Locate the cell with the specified text and output its [x, y] center coordinate. 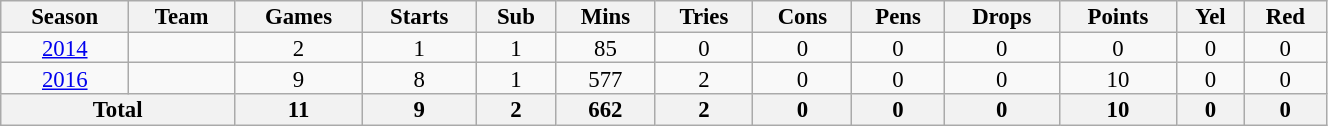
Games [299, 16]
8 [420, 78]
Drops [1002, 16]
Total [118, 110]
Starts [420, 16]
Tries [704, 16]
2016 [65, 78]
Pens [898, 16]
Cons [802, 16]
Yel [1211, 16]
2014 [65, 48]
Team [182, 16]
85 [606, 48]
Mins [606, 16]
662 [606, 110]
577 [606, 78]
Sub [516, 16]
11 [299, 110]
Points [1118, 16]
Season [65, 16]
Red [1285, 16]
